Extract the [X, Y] coordinate from the center of the cell holding the provided text.  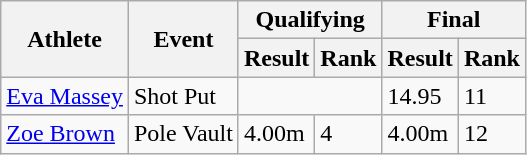
Final [454, 20]
Event [183, 39]
11 [492, 96]
Eva Massey [65, 96]
Athlete [65, 39]
12 [492, 134]
Shot Put [183, 96]
Pole Vault [183, 134]
4 [348, 134]
14.95 [420, 96]
Qualifying [310, 20]
Zoe Brown [65, 134]
